From the cell containing the given text, extract its center point as [X, Y] coordinate. 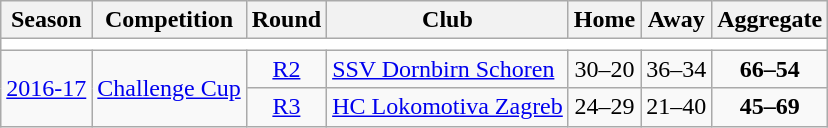
Season [46, 20]
Club [448, 20]
66–54 [770, 69]
30–20 [604, 69]
R2 [286, 69]
21–40 [676, 107]
Aggregate [770, 20]
SSV Dornbirn Schoren [448, 69]
2016-17 [46, 88]
Home [604, 20]
36–34 [676, 69]
HC Lokomotiva Zagreb [448, 107]
Challenge Cup [169, 88]
Away [676, 20]
Competition [169, 20]
45–69 [770, 107]
R3 [286, 107]
24–29 [604, 107]
Round [286, 20]
